Determine the [x, y] coordinate at the center of the cell enclosing the given text.  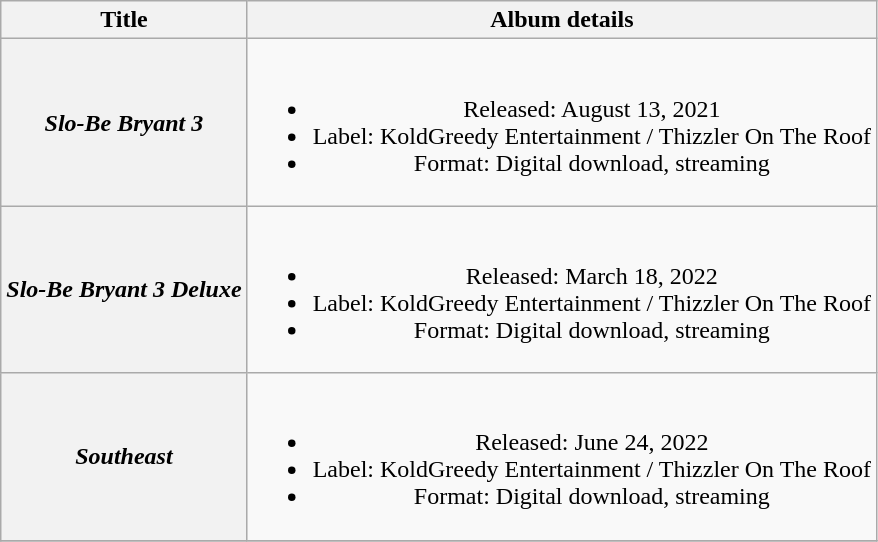
Slo-Be Bryant 3 [124, 122]
Southeast [124, 456]
Released: March 18, 2022Label: KoldGreedy Entertainment / Thizzler On The RoofFormat: Digital download, streaming [562, 290]
Album details [562, 20]
Released: August 13, 2021Label: KoldGreedy Entertainment / Thizzler On The RoofFormat: Digital download, streaming [562, 122]
Slo-Be Bryant 3 Deluxe [124, 290]
Title [124, 20]
Released: June 24, 2022Label: KoldGreedy Entertainment / Thizzler On The RoofFormat: Digital download, streaming [562, 456]
